For the text-containing cell, return its midpoint in [x, y] coordinate format. 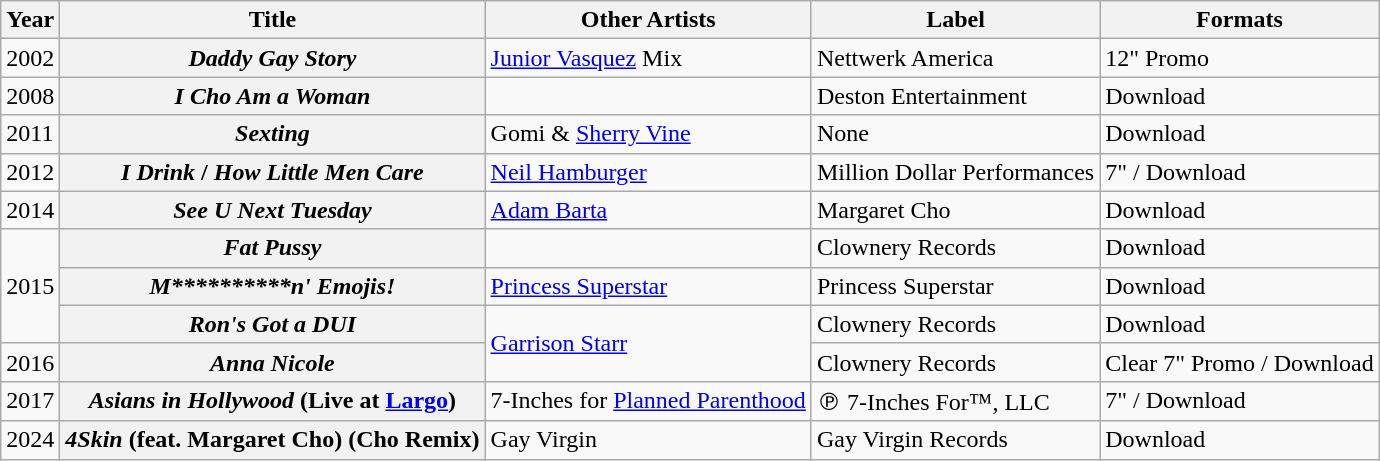
Daddy Gay Story [272, 58]
Million Dollar Performances [955, 172]
℗ 7-Inches For™, LLC [955, 401]
M**********n' Emojis! [272, 286]
Gomi & Sherry Vine [648, 134]
2016 [30, 362]
Clear 7" Promo / Download [1240, 362]
Nettwerk America [955, 58]
Adam Barta [648, 210]
Label [955, 20]
Ron's Got a DUI [272, 324]
I Drink / How Little Men Care [272, 172]
Junior Vasquez Mix [648, 58]
Sexting [272, 134]
2008 [30, 96]
Garrison Starr [648, 343]
Gay Virgin Records [955, 440]
2002 [30, 58]
2011 [30, 134]
2015 [30, 286]
4Skin (feat. Margaret Cho) (Cho Remix) [272, 440]
Anna Nicole [272, 362]
2017 [30, 401]
2012 [30, 172]
7-Inches for Planned Parenthood [648, 401]
Margaret Cho [955, 210]
Asians in Hollywood (Live at Largo) [272, 401]
2024 [30, 440]
Year [30, 20]
Gay Virgin [648, 440]
I Cho Am a Woman [272, 96]
2014 [30, 210]
12" Promo [1240, 58]
Neil Hamburger [648, 172]
See U Next Tuesday [272, 210]
Formats [1240, 20]
None [955, 134]
Title [272, 20]
Fat Pussy [272, 248]
Deston Entertainment [955, 96]
Other Artists [648, 20]
